Scan for the cell matching the given text and deliver its (X, Y) coordinate at center. 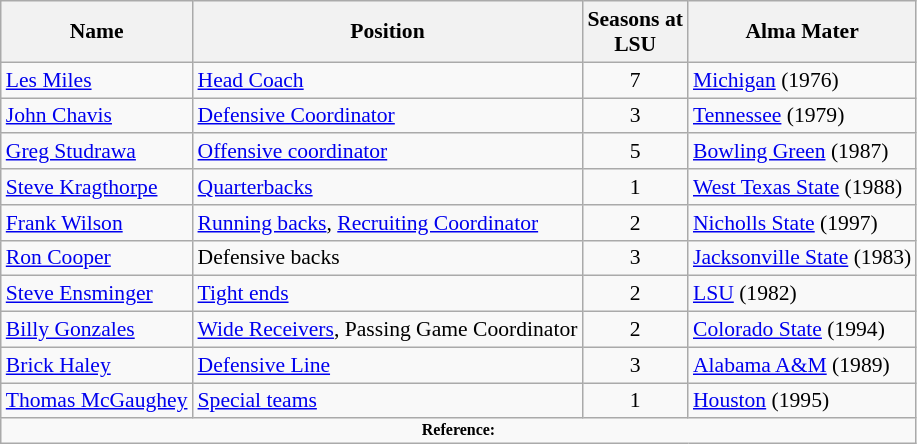
Brick Haley (97, 365)
John Chavis (97, 116)
Alabama A&M (1989) (802, 365)
Michigan (1976) (802, 80)
Head Coach (388, 80)
Bowling Green (1987) (802, 152)
Running backs, Recruiting Coordinator (388, 223)
LSU (1982) (802, 294)
Seasons atLSU (634, 32)
Colorado State (1994) (802, 330)
5 (634, 152)
Frank Wilson (97, 223)
Tennessee (1979) (802, 116)
Defensive Line (388, 365)
Reference: (459, 431)
Greg Studrawa (97, 152)
Nicholls State (1997) (802, 223)
Quarterbacks (388, 187)
Tight ends (388, 294)
Jacksonville State (1983) (802, 258)
Name (97, 32)
Houston (1995) (802, 401)
Position (388, 32)
Thomas McGaughey (97, 401)
Defensive Coordinator (388, 116)
Billy Gonzales (97, 330)
Les Miles (97, 80)
Defensive backs (388, 258)
7 (634, 80)
West Texas State (1988) (802, 187)
Steve Ensminger (97, 294)
Ron Cooper (97, 258)
Alma Mater (802, 32)
Offensive coordinator (388, 152)
Wide Receivers, Passing Game Coordinator (388, 330)
Special teams (388, 401)
Steve Kragthorpe (97, 187)
